Identify which cell holds the provided text, then report its [x, y] central coordinate. 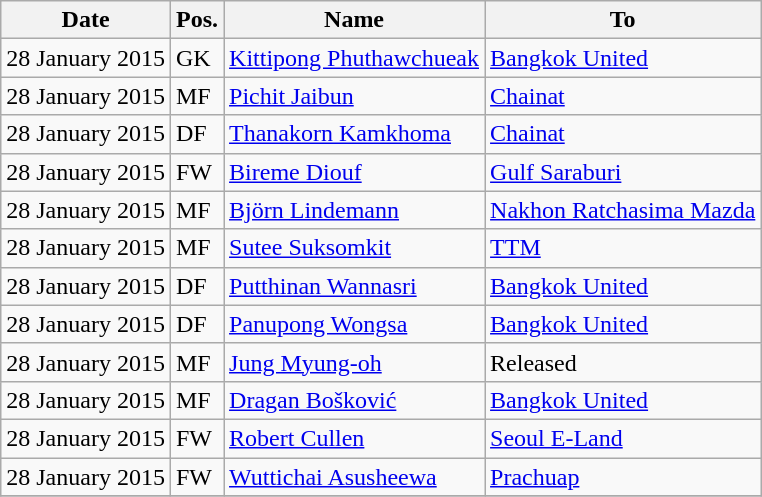
Prachuap [623, 477]
Name [354, 20]
Seoul E-Land [623, 438]
Björn Lindemann [354, 210]
Thanakorn Kamkhoma [354, 134]
Date [86, 20]
Kittipong Phuthawchueak [354, 58]
Jung Myung-oh [354, 362]
Gulf Saraburi [623, 172]
Pichit Jaibun [354, 96]
Pos. [196, 20]
GK [196, 58]
Sutee Suksomkit [354, 248]
Robert Cullen [354, 438]
To [623, 20]
TTM [623, 248]
Wuttichai Asusheewa [354, 477]
Bireme Diouf [354, 172]
Panupong Wongsa [354, 324]
Putthinan Wannasri [354, 286]
Released [623, 362]
Nakhon Ratchasima Mazda [623, 210]
Dragan Bošković [354, 400]
